Return the [x, y] coordinate for the center point of the cell that contains the specified text.  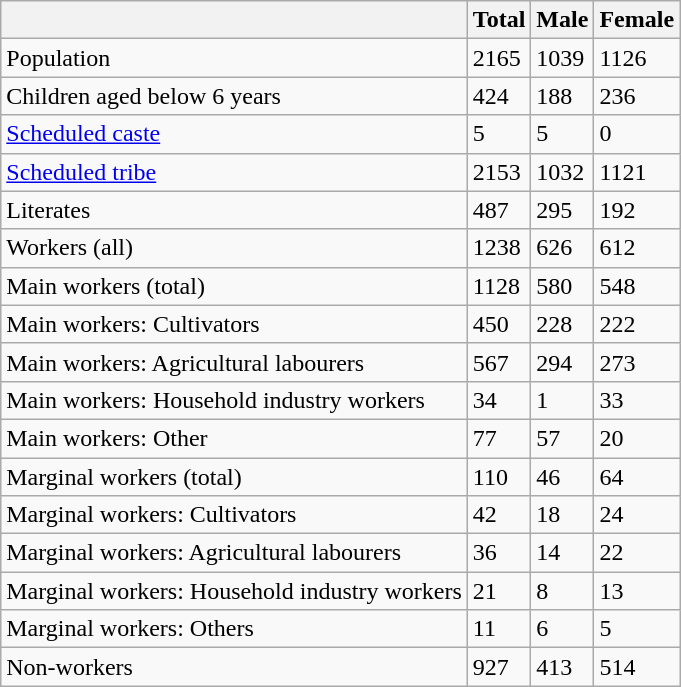
Children aged below 6 years [234, 96]
192 [637, 210]
36 [499, 553]
1 [562, 400]
273 [637, 362]
11 [499, 629]
Main workers (total) [234, 286]
413 [562, 667]
Marginal workers (total) [234, 477]
13 [637, 591]
228 [562, 324]
46 [562, 477]
1039 [562, 58]
1032 [562, 172]
0 [637, 134]
1126 [637, 58]
548 [637, 286]
24 [637, 515]
Main workers: Agricultural labourers [234, 362]
580 [562, 286]
294 [562, 362]
18 [562, 515]
Main workers: Other [234, 438]
626 [562, 248]
222 [637, 324]
64 [637, 477]
110 [499, 477]
Scheduled caste [234, 134]
1238 [499, 248]
6 [562, 629]
14 [562, 553]
Marginal workers: Others [234, 629]
Male [562, 20]
188 [562, 96]
612 [637, 248]
34 [499, 400]
Female [637, 20]
2153 [499, 172]
21 [499, 591]
2165 [499, 58]
Total [499, 20]
927 [499, 667]
20 [637, 438]
77 [499, 438]
Main workers: Cultivators [234, 324]
33 [637, 400]
1121 [637, 172]
Scheduled tribe [234, 172]
42 [499, 515]
Non-workers [234, 667]
1128 [499, 286]
450 [499, 324]
236 [637, 96]
Literates [234, 210]
57 [562, 438]
567 [499, 362]
424 [499, 96]
514 [637, 667]
8 [562, 591]
295 [562, 210]
Workers (all) [234, 248]
Marginal workers: Cultivators [234, 515]
Main workers: Household industry workers [234, 400]
487 [499, 210]
Population [234, 58]
Marginal workers: Agricultural labourers [234, 553]
22 [637, 553]
Marginal workers: Household industry workers [234, 591]
